Extract the (x, y) coordinate from the center of the cell holding the provided text.  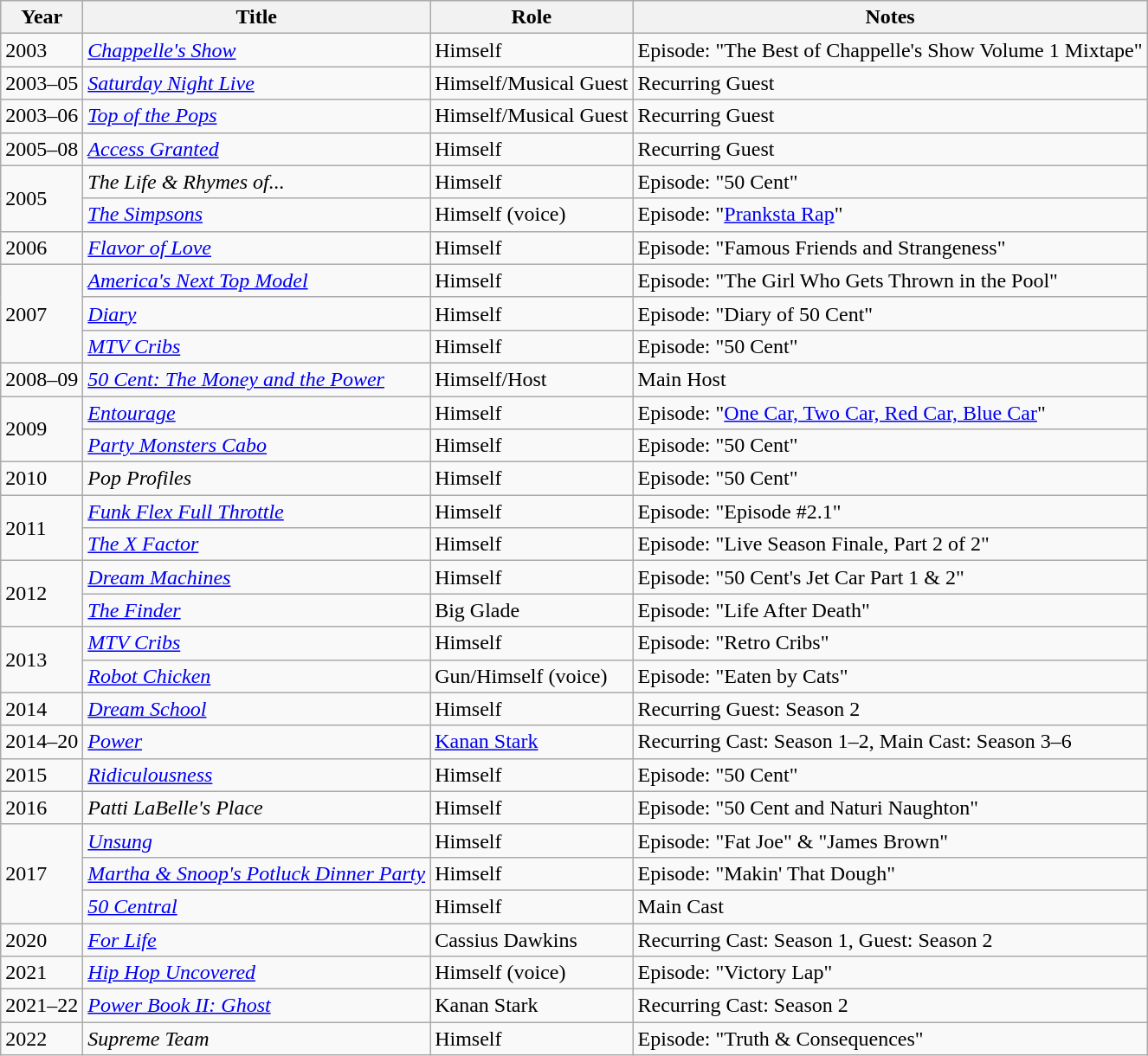
Top of the Pops (256, 116)
Recurring Cast: Season 1, Guest: Season 2 (890, 939)
Episode: "Episode #2.1" (890, 512)
The Life & Rhymes of... (256, 182)
2003–06 (42, 116)
2008–09 (42, 379)
2013 (42, 660)
Episode: "Eaten by Cats" (890, 676)
2007 (42, 313)
Power Book II: Ghost (256, 1006)
2016 (42, 808)
Power (256, 742)
The Finder (256, 610)
Ridiculousness (256, 775)
Saturday Night Live (256, 83)
Recurring Guest: Season 2 (890, 709)
Access Granted (256, 149)
Episode: "Makin' That Dough" (890, 873)
Patti LaBelle's Place (256, 808)
Episode: "Truth & Consequences" (890, 1039)
Episode: "50 Cent's Jet Car Part 1 & 2" (890, 577)
Episode: "One Car, Two Car, Red Car, Blue Car" (890, 413)
Unsung (256, 840)
2011 (42, 528)
Chappelle's Show (256, 50)
2014 (42, 709)
2012 (42, 594)
Episode: "The Girl Who Gets Thrown in the Pool" (890, 280)
Dream School (256, 709)
2005 (42, 198)
Notes (890, 17)
Episode: "Fat Joe" & "James Brown" (890, 840)
Recurring Cast: Season 1–2, Main Cast: Season 3–6 (890, 742)
The Simpsons (256, 215)
Funk Flex Full Throttle (256, 512)
Title (256, 17)
2021 (42, 973)
Pop Profiles (256, 479)
2021–22 (42, 1006)
Supreme Team (256, 1039)
Episode: "50 Cent and Naturi Naughton" (890, 808)
2009 (42, 429)
Episode: "Famous Friends and Strangeness" (890, 248)
Party Monsters Cabo (256, 446)
Flavor of Love (256, 248)
Year (42, 17)
Episode: "Life After Death" (890, 610)
50 Cent: The Money and the Power (256, 379)
Cassius Dawkins (532, 939)
Big Glade (532, 610)
Hip Hop Uncovered (256, 973)
Robot Chicken (256, 676)
For Life (256, 939)
2014–20 (42, 742)
Role (532, 17)
2015 (42, 775)
2006 (42, 248)
Episode: "Retro Cribs" (890, 643)
Himself/Host (532, 379)
Episode: "Pranksta Rap" (890, 215)
2020 (42, 939)
Episode: "The Best of Chappelle's Show Volume 1 Mixtape" (890, 50)
Recurring Cast: Season 2 (890, 1006)
2003–05 (42, 83)
2017 (42, 873)
2003 (42, 50)
Entourage (256, 413)
Episode: "Diary of 50 Cent" (890, 313)
Diary (256, 313)
The X Factor (256, 544)
50 Central (256, 906)
Episode: "Victory Lap" (890, 973)
Episode: "Live Season Finale, Part 2 of 2" (890, 544)
Main Cast (890, 906)
2005–08 (42, 149)
2022 (42, 1039)
America's Next Top Model (256, 280)
Main Host (890, 379)
Gun/Himself (voice) (532, 676)
Dream Machines (256, 577)
Martha & Snoop's Potluck Dinner Party (256, 873)
2010 (42, 479)
